Provide the (x, y) coordinate of the cell's center where the given text is located.  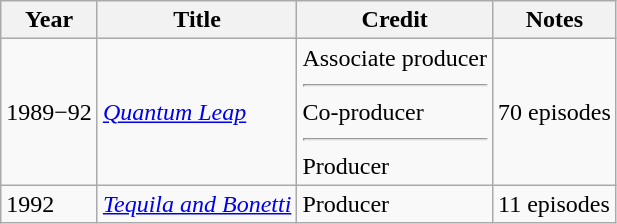
Quantum Leap (197, 112)
Producer (395, 204)
Year (50, 20)
Title (197, 20)
Associate producerCo-producerProducer (395, 112)
11 episodes (555, 204)
1989−92 (50, 112)
70 episodes (555, 112)
1992 (50, 204)
Tequila and Bonetti (197, 204)
Notes (555, 20)
Credit (395, 20)
